Pinpoint the cell where the given text exists, returning its [X, Y] midpoint coordinate. 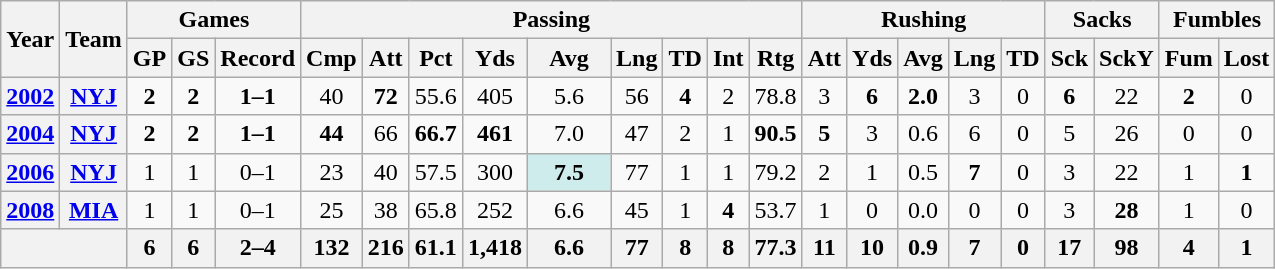
Pct [436, 58]
47 [636, 134]
66.7 [436, 134]
Cmp [332, 58]
77.3 [776, 248]
0.6 [924, 134]
0.5 [924, 172]
Lost [1246, 58]
252 [494, 210]
GP [149, 58]
90.5 [776, 134]
11 [824, 248]
25 [332, 210]
GS [194, 58]
53.7 [776, 210]
5.6 [568, 96]
26 [1127, 134]
7.0 [568, 134]
Year [30, 39]
2004 [30, 134]
Games [214, 20]
SckY [1127, 58]
Rushing [924, 20]
57.5 [436, 172]
2008 [30, 210]
7.5 [568, 172]
Fumbles [1216, 20]
461 [494, 134]
17 [1069, 248]
132 [332, 248]
66 [386, 134]
2–4 [258, 248]
Int [728, 58]
0.9 [924, 248]
98 [1127, 248]
78.8 [776, 96]
79.2 [776, 172]
44 [332, 134]
300 [494, 172]
72 [386, 96]
216 [386, 248]
Fum [1188, 58]
Record [258, 58]
1,418 [494, 248]
45 [636, 210]
28 [1127, 210]
2.0 [924, 96]
2006 [30, 172]
0.0 [924, 210]
10 [872, 248]
55.6 [436, 96]
Team [94, 39]
2002 [30, 96]
56 [636, 96]
Sacks [1102, 20]
MIA [94, 210]
65.8 [436, 210]
38 [386, 210]
Passing [552, 20]
405 [494, 96]
23 [332, 172]
61.1 [436, 248]
Sck [1069, 58]
Rtg [776, 58]
